Locate the cell with the specified text and output its (X, Y) center coordinate. 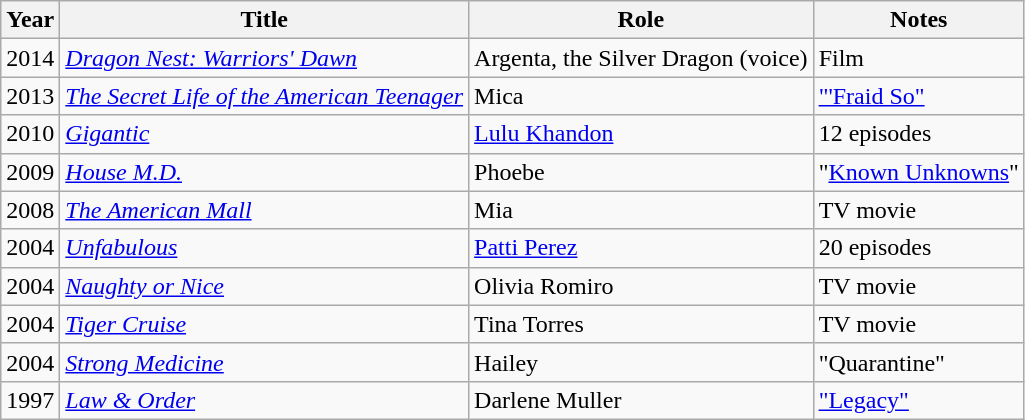
Tina Torres (642, 324)
Film (918, 58)
Naughty or Nice (264, 286)
12 episodes (918, 134)
Mia (642, 210)
Dragon Nest: Warriors' Dawn (264, 58)
2013 (30, 96)
"Quarantine" (918, 362)
2010 (30, 134)
Unfabulous (264, 248)
"Known Unknowns" (918, 172)
1997 (30, 400)
The Secret Life of the American Teenager (264, 96)
Hailey (642, 362)
Tiger Cruise (264, 324)
Phoebe (642, 172)
Title (264, 20)
2014 (30, 58)
Role (642, 20)
Gigantic (264, 134)
Year (30, 20)
"Legacy" (918, 400)
Lulu Khandon (642, 134)
Strong Medicine (264, 362)
House M.D. (264, 172)
2009 (30, 172)
Law & Order (264, 400)
Darlene Muller (642, 400)
Olivia Romiro (642, 286)
20 episodes (918, 248)
"'Fraid So" (918, 96)
Argenta, the Silver Dragon (voice) (642, 58)
Mica (642, 96)
The American Mall (264, 210)
Notes (918, 20)
Patti Perez (642, 248)
2008 (30, 210)
